Provide the (X, Y) coordinate of the cell's center where the given text is located.  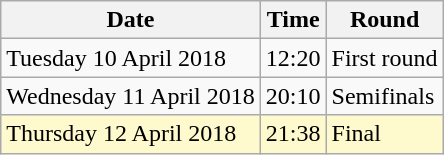
First round (384, 58)
Tuesday 10 April 2018 (131, 58)
Time (293, 20)
Final (384, 134)
Round (384, 20)
Semifinals (384, 96)
12:20 (293, 58)
Thursday 12 April 2018 (131, 134)
Date (131, 20)
Wednesday 11 April 2018 (131, 96)
21:38 (293, 134)
20:10 (293, 96)
